Pinpoint the cell where the given text exists, returning its [x, y] midpoint coordinate. 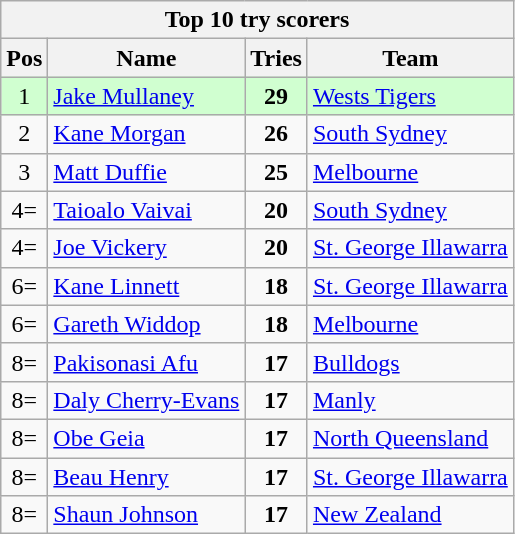
Name [146, 58]
Tries [276, 58]
3 [24, 172]
29 [276, 96]
Pos [24, 58]
Joe Vickery [146, 248]
Gareth Widdop [146, 324]
25 [276, 172]
Shaun Johnson [146, 515]
Pakisonasi Afu [146, 362]
Obe Geia [146, 438]
New Zealand [410, 515]
Kane Morgan [146, 134]
Manly [410, 400]
Matt Duffie [146, 172]
Team [410, 58]
Daly Cherry-Evans [146, 400]
Wests Tigers [410, 96]
Jake Mullaney [146, 96]
Beau Henry [146, 477]
1 [24, 96]
Bulldogs [410, 362]
Taioalo Vaivai [146, 210]
Kane Linnett [146, 286]
North Queensland [410, 438]
2 [24, 134]
Top 10 try scorers [258, 20]
26 [276, 134]
